Output the (x, y) coordinate of the center of the cell containing the given text.  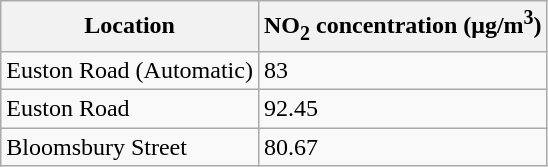
Euston Road (Automatic) (130, 71)
Location (130, 26)
80.67 (402, 147)
Euston Road (130, 109)
NO2 concentration (μg/m3) (402, 26)
83 (402, 71)
Bloomsbury Street (130, 147)
92.45 (402, 109)
